Identify which cell holds the provided text, then report its (X, Y) central coordinate. 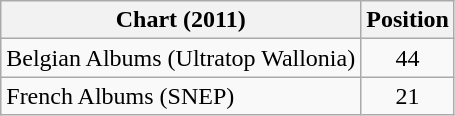
French Albums (SNEP) (181, 96)
21 (408, 96)
44 (408, 58)
Chart (2011) (181, 20)
Belgian Albums (Ultratop Wallonia) (181, 58)
Position (408, 20)
